Scan for the cell matching the given text and deliver its (X, Y) coordinate at center. 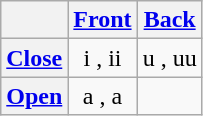
a , a (102, 96)
Back (170, 20)
i , ii (102, 58)
u , uu (170, 58)
Open (34, 96)
Close (34, 58)
Front (102, 20)
